Determine the [X, Y] coordinate at the center of the cell enclosing the given text.  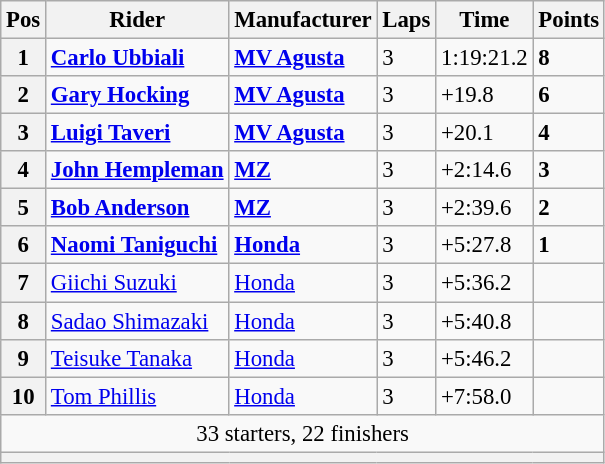
+5:27.8 [484, 245]
1:19:21.2 [484, 58]
+20.1 [484, 133]
Giichi Suzuki [138, 283]
10 [24, 396]
Naomi Taniguchi [138, 245]
5 [24, 208]
+2:39.6 [484, 208]
Manufacturer [303, 20]
Carlo Ubbiali [138, 58]
Bob Anderson [138, 208]
33 starters, 22 finishers [303, 433]
Points [568, 20]
Luigi Taveri [138, 133]
Laps [406, 20]
+7:58.0 [484, 396]
Tom Phillis [138, 396]
+5:40.8 [484, 321]
+2:14.6 [484, 170]
Sadao Shimazaki [138, 321]
+5:46.2 [484, 358]
Time [484, 20]
Pos [24, 20]
Gary Hocking [138, 95]
Teisuke Tanaka [138, 358]
John Hempleman [138, 170]
Rider [138, 20]
+19.8 [484, 95]
7 [24, 283]
+5:36.2 [484, 283]
9 [24, 358]
